Return the [x, y] coordinate for the center point of the cell that contains the specified text.  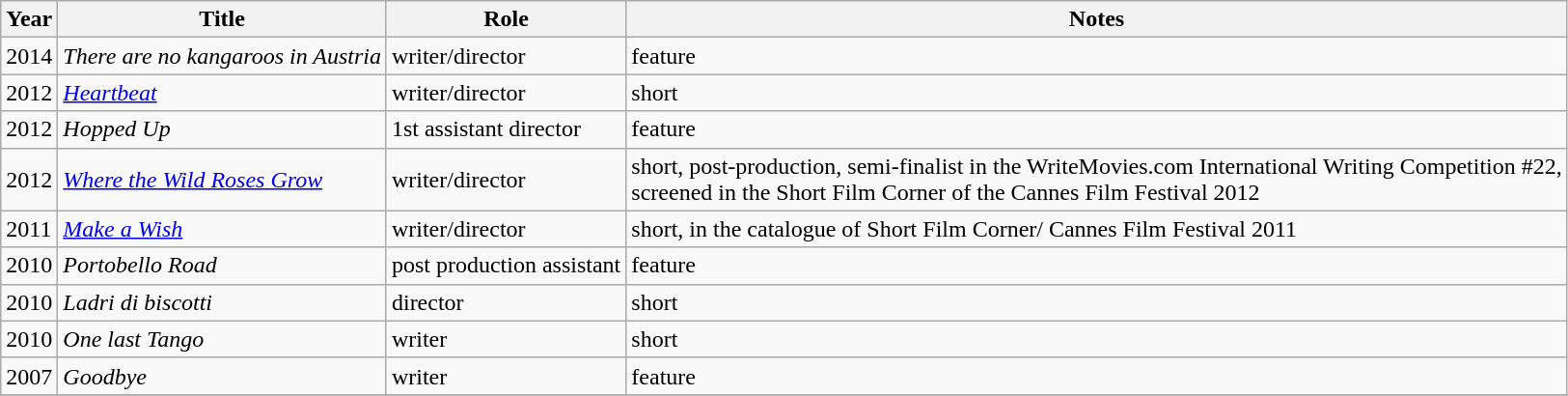
Heartbeat [222, 93]
Ladri di biscotti [222, 302]
Notes [1096, 19]
Year [29, 19]
1st assistant director [506, 129]
2011 [29, 229]
Role [506, 19]
There are no kangaroos in Austria [222, 56]
One last Tango [222, 339]
post production assistant [506, 266]
Portobello Road [222, 266]
Goodbye [222, 376]
Where the Wild Roses Grow [222, 180]
Title [222, 19]
short, in the catalogue of Short Film Corner/ Cannes Film Festival 2011 [1096, 229]
2014 [29, 56]
Make a Wish [222, 229]
2007 [29, 376]
director [506, 302]
Hopped Up [222, 129]
